Output the (X, Y) coordinate of the center of the cell containing the given text.  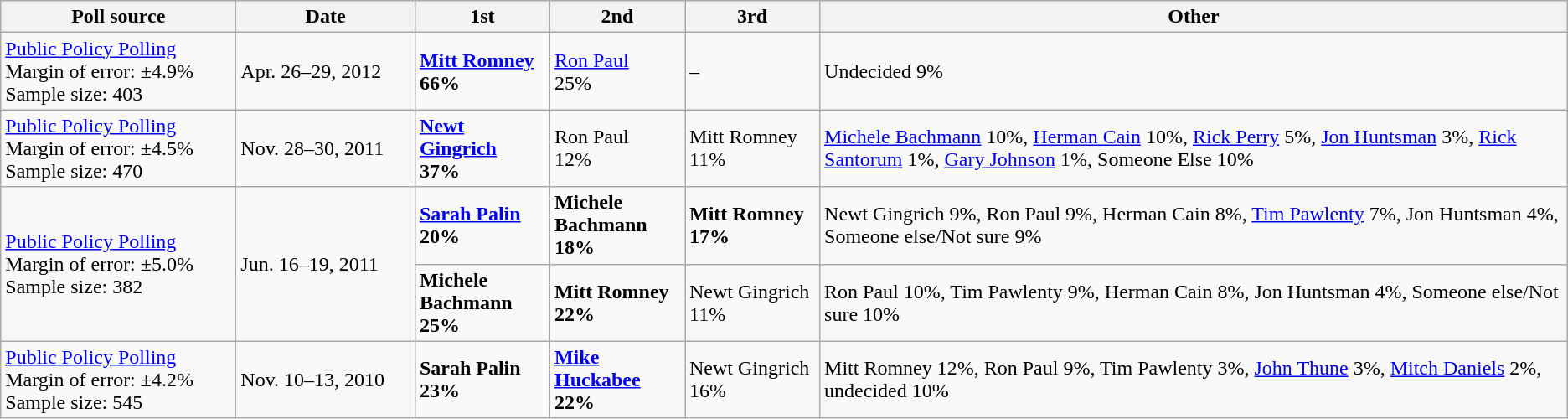
Poll source (119, 17)
Undecided 9% (1194, 71)
Nov. 28–30, 2011 (326, 148)
Public Policy PollingMargin of error: ±4.5% Sample size: 470 (119, 148)
Apr. 26–29, 2012 (326, 71)
Sarah Palin20% (482, 225)
Sarah Palin23% (482, 380)
Newt Gingrich 9%, Ron Paul 9%, Herman Cain 8%, Tim Pawlenty 7%, Jon Huntsman 4%, Someone else/Not sure 9% (1194, 225)
Public Policy PollingMargin of error: ±4.9% Sample size: 403 (119, 71)
Newt Gingrich16% (752, 380)
3rd (752, 17)
Mitt Romney17% (752, 225)
Date (326, 17)
Mitt Romney66% (482, 71)
Mitt Romney22% (616, 303)
Mike Huckabee22% (616, 380)
Ron Paul25% (616, 71)
Newt Gingrich37% (482, 148)
Nov. 10–13, 2010 (326, 380)
Ron Paul12% (616, 148)
1st (482, 17)
Mitt Romney 12%, Ron Paul 9%, Tim Pawlenty 3%, John Thune 3%, Mitch Daniels 2%, undecided 10% (1194, 380)
– (752, 71)
Public Policy PollingMargin of error: ±5.0% Sample size: 382 (119, 264)
Jun. 16–19, 2011 (326, 264)
Other (1194, 17)
Ron Paul 10%, Tim Pawlenty 9%, Herman Cain 8%, Jon Huntsman 4%, Someone else/Not sure 10% (1194, 303)
Michele Bachmann 10%, Herman Cain 10%, Rick Perry 5%, Jon Huntsman 3%, Rick Santorum 1%, Gary Johnson 1%, Someone Else 10% (1194, 148)
Michele Bachmann25% (482, 303)
Newt Gingrich11% (752, 303)
Mitt Romney11% (752, 148)
Public Policy PollingMargin of error: ±4.2% Sample size: 545 (119, 380)
Michele Bachmann18% (616, 225)
2nd (616, 17)
